From the cell containing the given text, extract its center point as (x, y) coordinate. 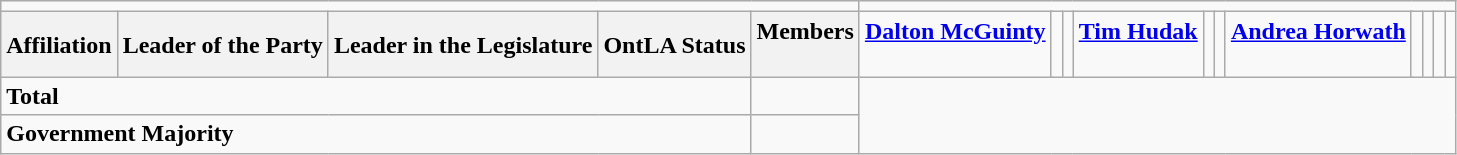
Andrea Horwath (1318, 44)
OntLA Status (674, 44)
Members (805, 44)
Total (376, 96)
Affiliation (59, 44)
Government Majority (376, 134)
Dalton McGuinty (955, 44)
Leader of the Party (222, 44)
Tim Hudak (1138, 44)
Leader in the Legislature (463, 44)
